Output the [X, Y] coordinate of the center of the cell containing the given text.  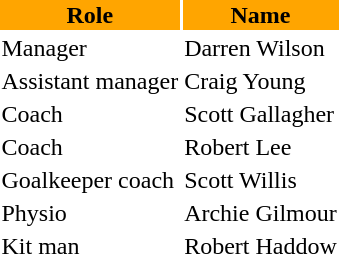
Role [90, 15]
Scott Gallagher [261, 114]
Manager [90, 48]
Goalkeeper coach [90, 180]
Physio [90, 213]
Craig Young [261, 81]
Scott Willis [261, 180]
Darren Wilson [261, 48]
Name [261, 15]
Assistant manager [90, 81]
Robert Lee [261, 147]
Archie Gilmour [261, 213]
